From the cell containing the given text, extract its center point as (x, y) coordinate. 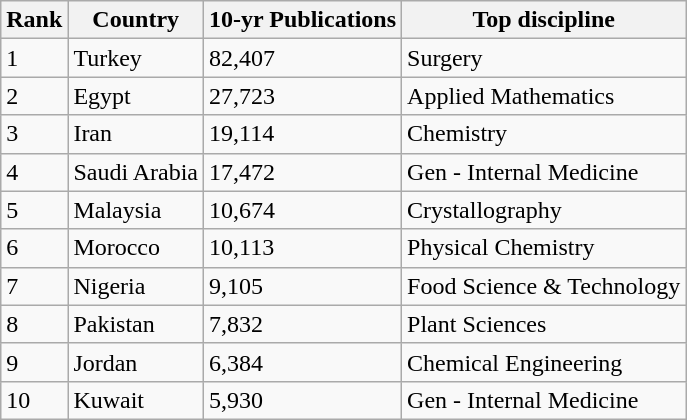
19,114 (303, 134)
9 (34, 362)
Morocco (136, 248)
Rank (34, 20)
Food Science & Technology (544, 286)
Country (136, 20)
Egypt (136, 96)
Kuwait (136, 400)
2 (34, 96)
10 (34, 400)
Crystallography (544, 210)
10,113 (303, 248)
Surgery (544, 58)
Plant Sciences (544, 324)
5 (34, 210)
Saudi Arabia (136, 172)
Top discipline (544, 20)
27,723 (303, 96)
Turkey (136, 58)
17,472 (303, 172)
Nigeria (136, 286)
7,832 (303, 324)
10-yr Publications (303, 20)
4 (34, 172)
Pakistan (136, 324)
10,674 (303, 210)
6 (34, 248)
Jordan (136, 362)
Chemical Engineering (544, 362)
Chemistry (544, 134)
82,407 (303, 58)
Malaysia (136, 210)
8 (34, 324)
9,105 (303, 286)
Physical Chemistry (544, 248)
5,930 (303, 400)
1 (34, 58)
3 (34, 134)
6,384 (303, 362)
Applied Mathematics (544, 96)
7 (34, 286)
Iran (136, 134)
